Scan for the cell matching the given text and deliver its (X, Y) coordinate at center. 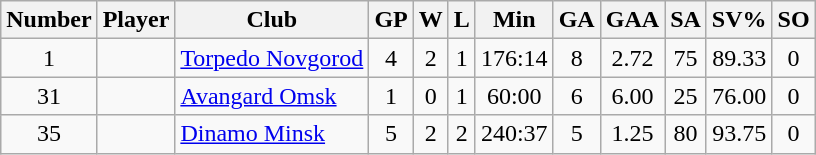
Torpedo Novgorod (272, 58)
W (430, 20)
35 (49, 134)
GA (576, 20)
60:00 (514, 96)
25 (686, 96)
76.00 (739, 96)
SO (794, 20)
Dinamo Minsk (272, 134)
93.75 (739, 134)
6.00 (632, 96)
75 (686, 58)
1.25 (632, 134)
SV% (739, 20)
89.33 (739, 58)
4 (391, 58)
GAA (632, 20)
8 (576, 58)
80 (686, 134)
2.72 (632, 58)
Club (272, 20)
GP (391, 20)
SA (686, 20)
240:37 (514, 134)
Number (49, 20)
6 (576, 96)
31 (49, 96)
L (462, 20)
176:14 (514, 58)
Player (136, 20)
Avangard Omsk (272, 96)
Min (514, 20)
